Return the [x, y] coordinate for the center point of the cell that contains the specified text.  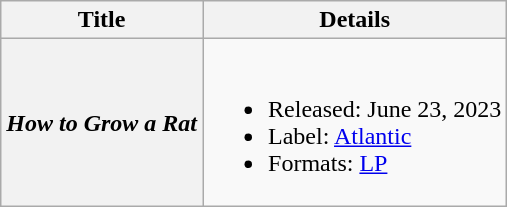
How to Grow a Rat [102, 122]
Details [355, 20]
Released: June 23, 2023Label: AtlanticFormats: LP [355, 122]
Title [102, 20]
